Scan for the cell matching the given text and deliver its (X, Y) coordinate at center. 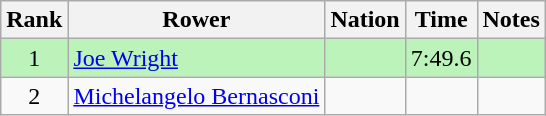
Rower (196, 20)
7:49.6 (441, 58)
Michelangelo Bernasconi (196, 96)
Notes (511, 20)
1 (34, 58)
Rank (34, 20)
Time (441, 20)
2 (34, 96)
Nation (365, 20)
Joe Wright (196, 58)
